Return the [X, Y] coordinate for the center point of the cell that contains the specified text.  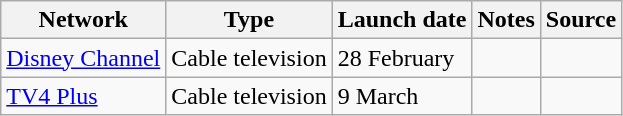
Notes [506, 20]
Source [580, 20]
Launch date [402, 20]
9 March [402, 96]
Disney Channel [84, 58]
TV4 Plus [84, 96]
Type [249, 20]
28 February [402, 58]
Network [84, 20]
